Search for the cell housing the specified text and yield its [x, y] center coordinate. 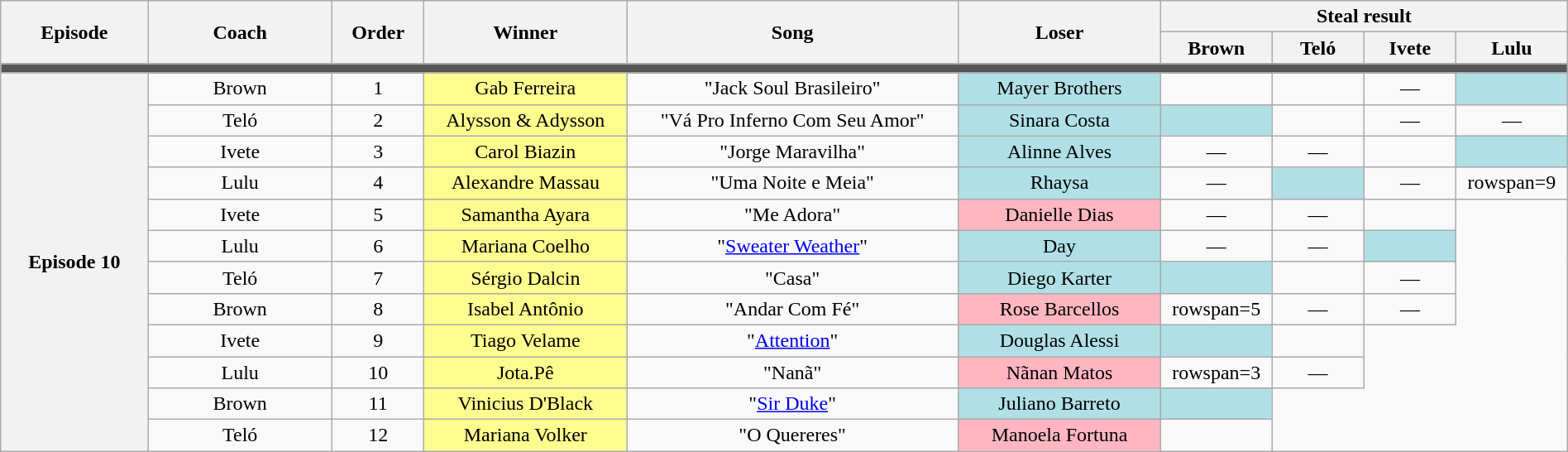
Douglas Alessi [1060, 340]
3 [379, 151]
Alysson & Adysson [526, 120]
"O Quereres" [792, 435]
Loser [1060, 32]
rowspan=9 [1512, 183]
Sérgio Dalcin [526, 277]
Coach [240, 32]
"Jack Soul Brasileiro" [792, 89]
"Nanã" [792, 372]
Rhaysa [1060, 183]
9 [379, 340]
"Sweater Weather" [792, 246]
Rose Barcellos [1060, 309]
rowspan=5 [1216, 309]
Carol Biazin [526, 151]
Danielle Dias [1060, 214]
rowspan=3 [1216, 372]
Isabel Antônio [526, 309]
12 [379, 435]
4 [379, 183]
"Casa" [792, 277]
"Jorge Maravilha" [792, 151]
Episode 10 [74, 262]
Episode [74, 32]
Juliano Barreto [1060, 404]
Diego Karter [1060, 277]
10 [379, 372]
Nãnan Matos [1060, 372]
Vinicius D'Black [526, 404]
8 [379, 309]
2 [379, 120]
Mariana Volker [526, 435]
Samantha Ayara [526, 214]
Winner [526, 32]
"Vá Pro Inferno Com Seu Amor" [792, 120]
Alinne Alves [1060, 151]
"Uma Noite e Meia" [792, 183]
1 [379, 89]
Sinara Costa [1060, 120]
5 [379, 214]
Manoela Fortuna [1060, 435]
7 [379, 277]
6 [379, 246]
"Me Adora" [792, 214]
Steal result [1364, 17]
Alexandre Massau [526, 183]
Day [1060, 246]
Tiago Velame [526, 340]
"Sir Duke" [792, 404]
Gab Ferreira [526, 89]
Order [379, 32]
Mariana Coelho [526, 246]
11 [379, 404]
"Andar Com Fé" [792, 309]
Mayer Brothers [1060, 89]
Song [792, 32]
Jota.Pê [526, 372]
"Attention" [792, 340]
